From the cell containing the given text, extract its center point as (x, y) coordinate. 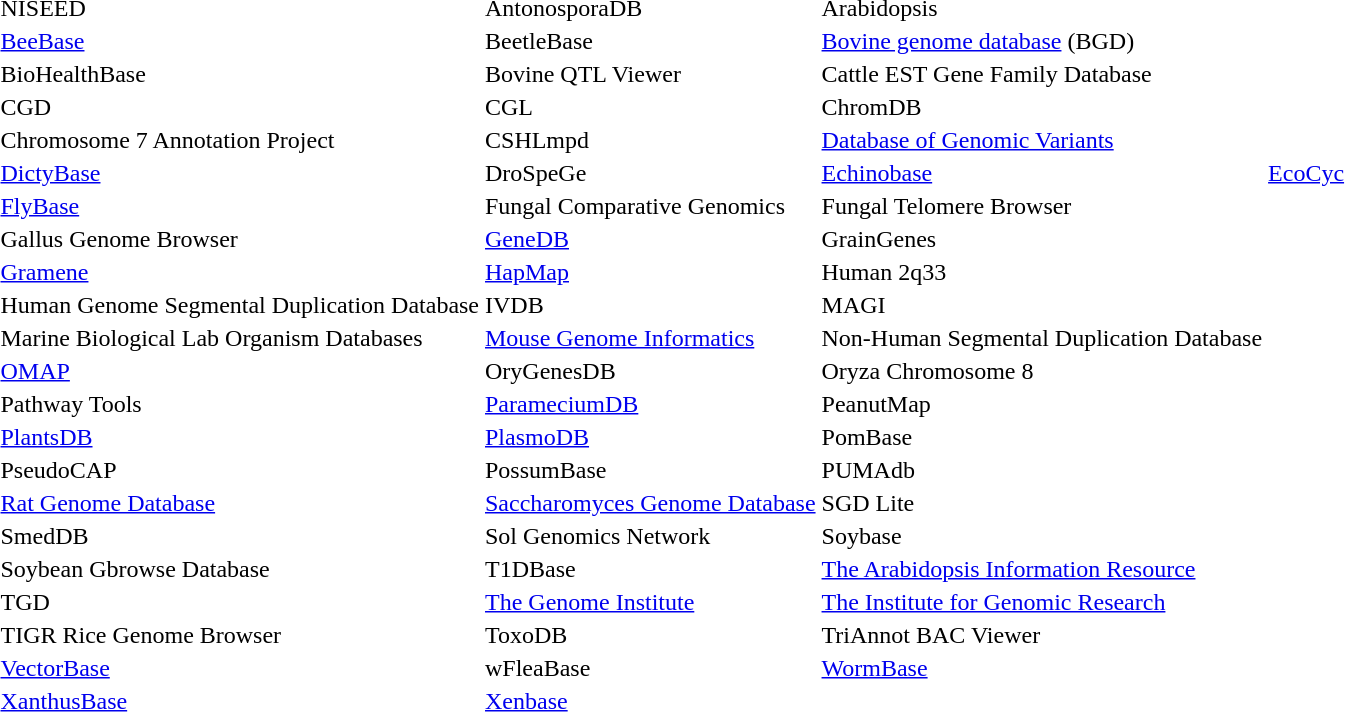
Mouse Genome Informatics (651, 338)
PeanutMap (1042, 404)
TriAnnot BAC Viewer (1042, 635)
Fungal Comparative Genomics (651, 206)
Soybase (1042, 536)
WormBase (1042, 668)
ChromDB (1042, 107)
IVDB (651, 305)
wFleaBase (651, 668)
Human 2q33 (1042, 272)
The Arabidopsis Information Resource (1042, 569)
PUMAdb (1042, 470)
HapMap (651, 272)
Fungal Telomere Browser (1042, 206)
Cattle EST Gene Family Database (1042, 74)
The Institute for Genomic Research (1042, 602)
GeneDB (651, 239)
Saccharomyces Genome Database (651, 503)
The Genome Institute (651, 602)
CGL (651, 107)
Bovine QTL Viewer (651, 74)
ToxoDB (651, 635)
CSHLmpd (651, 140)
Sol Genomics Network (651, 536)
PossumBase (651, 470)
T1DBase (651, 569)
Non-Human Segmental Duplication Database (1042, 338)
SGD Lite (1042, 503)
BeetleBase (651, 41)
GrainGenes (1042, 239)
ParameciumDB (651, 404)
DroSpeGe (651, 173)
Echinobase (1042, 173)
PomBase (1042, 437)
OryGenesDB (651, 371)
Database of Genomic Variants (1042, 140)
PlasmoDB (651, 437)
Bovine genome database (BGD) (1042, 41)
Oryza Chromosome 8 (1042, 371)
MAGI (1042, 305)
